Detect which cell encompasses the target text, then output its (x, y) center coordinate. 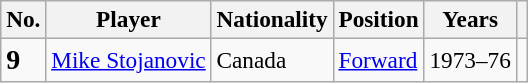
No. (24, 19)
Player (128, 19)
9 (24, 60)
Nationality (272, 19)
Position (378, 19)
Forward (378, 60)
Canada (272, 60)
Mike Stojanovic (128, 60)
Years (470, 19)
1973–76 (470, 60)
